Search for the cell housing the specified text and yield its [X, Y] center coordinate. 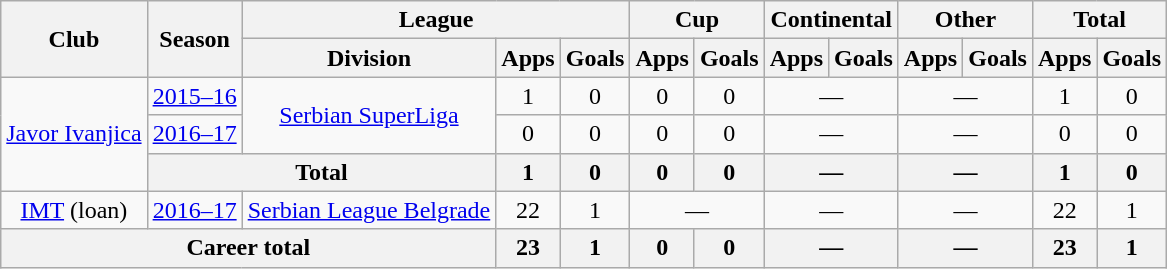
League [436, 20]
Javor Ivanjica [74, 134]
Career total [248, 248]
Serbian SuperLiga [369, 115]
Season [194, 39]
Continental [831, 20]
Cup [697, 20]
Division [369, 58]
Other [965, 20]
Serbian League Belgrade [369, 210]
2015–16 [194, 96]
IMT (loan) [74, 210]
Club [74, 39]
